Find where the given text appears and provide that cell's center as [x, y] coordinate. 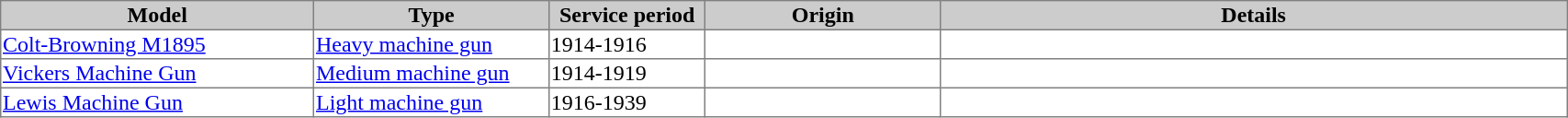
1914-1919 [626, 74]
Heavy machine gun [432, 44]
Model [158, 16]
1916-1939 [626, 102]
Type [432, 16]
1914-1916 [626, 44]
Colt-Browning M1895 [158, 44]
Light machine gun [432, 102]
Details [1254, 16]
Service period [626, 16]
Medium machine gun [432, 74]
Lewis Machine Gun [158, 102]
Origin [823, 16]
Vickers Machine Gun [158, 74]
